Determine the [x, y] coordinate at the center of the cell enclosing the given text.  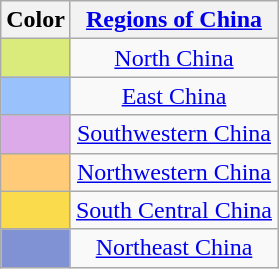
Northwestern China [174, 172]
Color [36, 20]
Regions of China [174, 20]
North China [174, 58]
East China [174, 96]
South Central China [174, 210]
Northeast China [174, 248]
Southwestern China [174, 134]
